Identify which cell holds the provided text, then report its [X, Y] central coordinate. 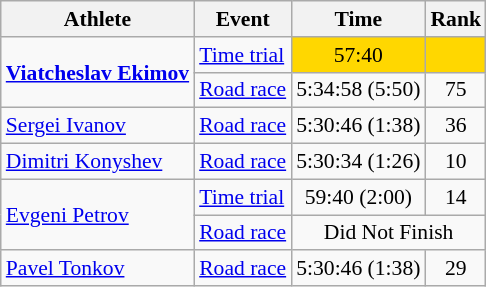
Event [242, 19]
36 [456, 126]
57:40 [358, 55]
10 [456, 162]
75 [456, 90]
29 [456, 269]
5:30:34 (1:26) [358, 162]
14 [456, 197]
Dimitri Konyshev [98, 162]
Viatcheslav Ekimov [98, 72]
Rank [456, 19]
Pavel Tonkov [98, 269]
59:40 (2:00) [358, 197]
Athlete [98, 19]
Evgeni Petrov [98, 214]
Time [358, 19]
Did Not Finish [388, 233]
5:34:58 (5:50) [358, 90]
Sergei Ivanov [98, 126]
